Find where the given text appears and provide that cell's center as (X, Y) coordinate. 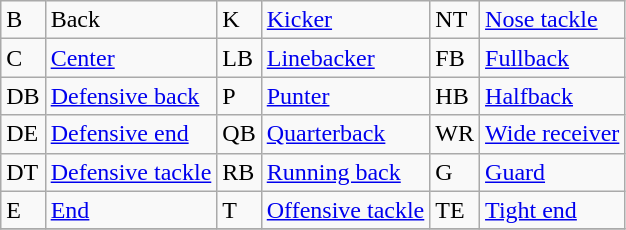
Running back (346, 172)
DE (23, 134)
Tight end (552, 210)
Center (131, 58)
P (239, 96)
FB (455, 58)
Fullback (552, 58)
WR (455, 134)
DB (23, 96)
B (23, 20)
Back (131, 20)
Defensive back (131, 96)
Defensive tackle (131, 172)
RB (239, 172)
K (239, 20)
C (23, 58)
Wide receiver (552, 134)
E (23, 210)
Offensive tackle (346, 210)
QB (239, 134)
T (239, 210)
Quarterback (346, 134)
LB (239, 58)
HB (455, 96)
Punter (346, 96)
Linebacker (346, 58)
G (455, 172)
End (131, 210)
TE (455, 210)
Halfback (552, 96)
DT (23, 172)
Nose tackle (552, 20)
Defensive end (131, 134)
Kicker (346, 20)
Guard (552, 172)
NT (455, 20)
